Capture the cell that displays the provided text and extract its (X, Y) central coordinate. 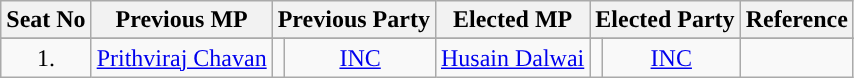
Elected Party (665, 20)
1. (46, 58)
Husain Dalwai (512, 58)
Elected MP (512, 20)
Previous MP (182, 20)
Previous Party (354, 20)
Prithviraj Chavan (182, 58)
Reference (796, 20)
Seat No (46, 20)
